Capture the cell that displays the provided text and extract its [X, Y] central coordinate. 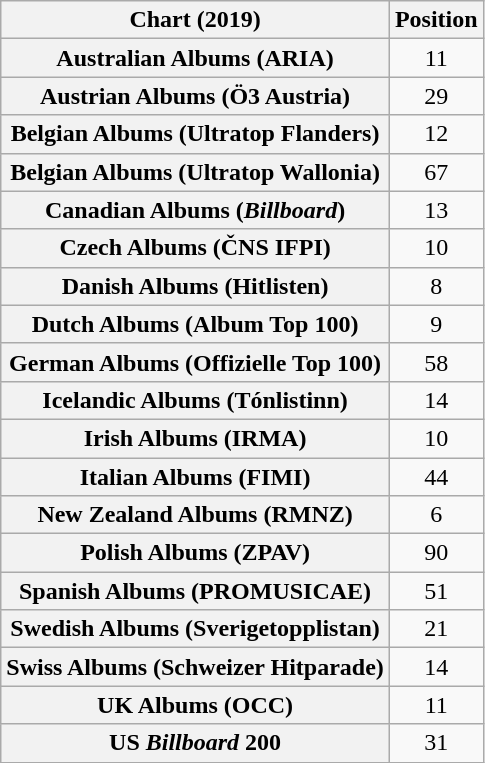
67 [436, 172]
90 [436, 553]
Dutch Albums (Album Top 100) [196, 324]
US Billboard 200 [196, 743]
31 [436, 743]
12 [436, 134]
13 [436, 210]
Swiss Albums (Schweizer Hitparade) [196, 667]
Position [436, 20]
Austrian Albums (Ö3 Austria) [196, 96]
Irish Albums (IRMA) [196, 438]
New Zealand Albums (RMNZ) [196, 515]
Czech Albums (ČNS IFPI) [196, 248]
29 [436, 96]
Spanish Albums (PROMUSICAE) [196, 591]
8 [436, 286]
Australian Albums (ARIA) [196, 58]
58 [436, 362]
Belgian Albums (Ultratop Flanders) [196, 134]
21 [436, 629]
Italian Albums (FIMI) [196, 477]
6 [436, 515]
UK Albums (OCC) [196, 705]
Polish Albums (ZPAV) [196, 553]
Belgian Albums (Ultratop Wallonia) [196, 172]
German Albums (Offizielle Top 100) [196, 362]
9 [436, 324]
44 [436, 477]
Chart (2019) [196, 20]
51 [436, 591]
Swedish Albums (Sverigetopplistan) [196, 629]
Canadian Albums (Billboard) [196, 210]
Icelandic Albums (Tónlistinn) [196, 400]
Danish Albums (Hitlisten) [196, 286]
